Output the [X, Y] coordinate of the center of the cell containing the given text.  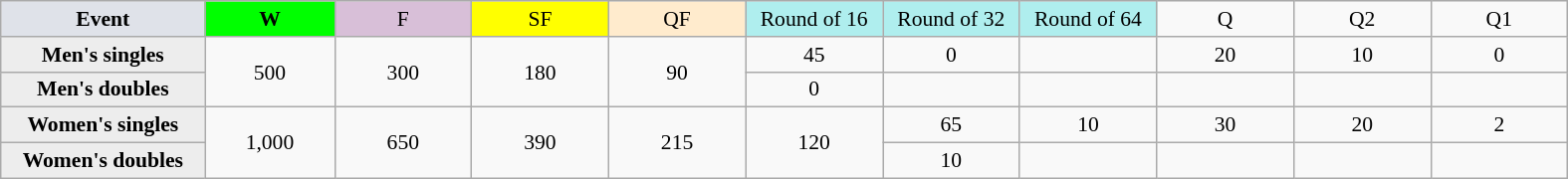
Q1 [1499, 19]
120 [814, 143]
W [270, 19]
300 [403, 72]
Event [104, 19]
Q2 [1362, 19]
650 [403, 143]
SF [541, 19]
65 [951, 125]
QF [677, 19]
Men's singles [104, 55]
Men's doubles [104, 89]
2 [1499, 125]
500 [270, 72]
Women's singles [104, 125]
Round of 16 [814, 19]
Women's doubles [104, 161]
215 [677, 143]
180 [541, 72]
90 [677, 72]
1,000 [270, 143]
390 [541, 143]
45 [814, 55]
F [403, 19]
Q [1226, 19]
Round of 64 [1088, 19]
30 [1226, 125]
Round of 32 [951, 19]
